Extract the [x, y] coordinate from the center of the cell holding the provided text.  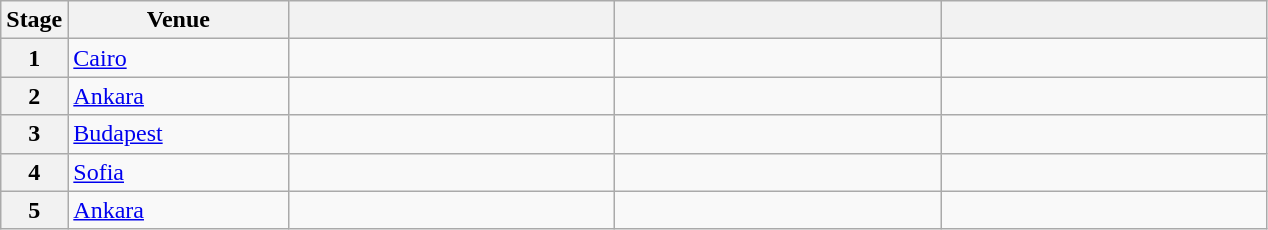
Cairo [178, 58]
4 [34, 172]
5 [34, 210]
Venue [178, 20]
1 [34, 58]
Sofia [178, 172]
Budapest [178, 134]
3 [34, 134]
Stage [34, 20]
2 [34, 96]
